Scan for the cell matching the given text and deliver its [x, y] coordinate at center. 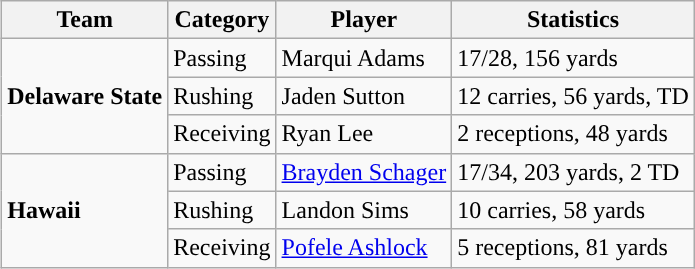
12 carries, 56 yards, TD [574, 96]
Delaware State [85, 96]
5 receptions, 81 yards [574, 248]
17/34, 203 yards, 2 TD [574, 172]
2 receptions, 48 yards [574, 134]
Brayden Schager [364, 172]
Landon Sims [364, 210]
Pofele Ashlock [364, 248]
Team [85, 20]
Ryan Lee [364, 134]
Category [222, 20]
Jaden Sutton [364, 96]
Statistics [574, 20]
Player [364, 20]
10 carries, 58 yards [574, 210]
Marqui Adams [364, 58]
17/28, 156 yards [574, 58]
Hawaii [85, 210]
